Extract the [x, y] coordinate from the center of the cell holding the provided text.  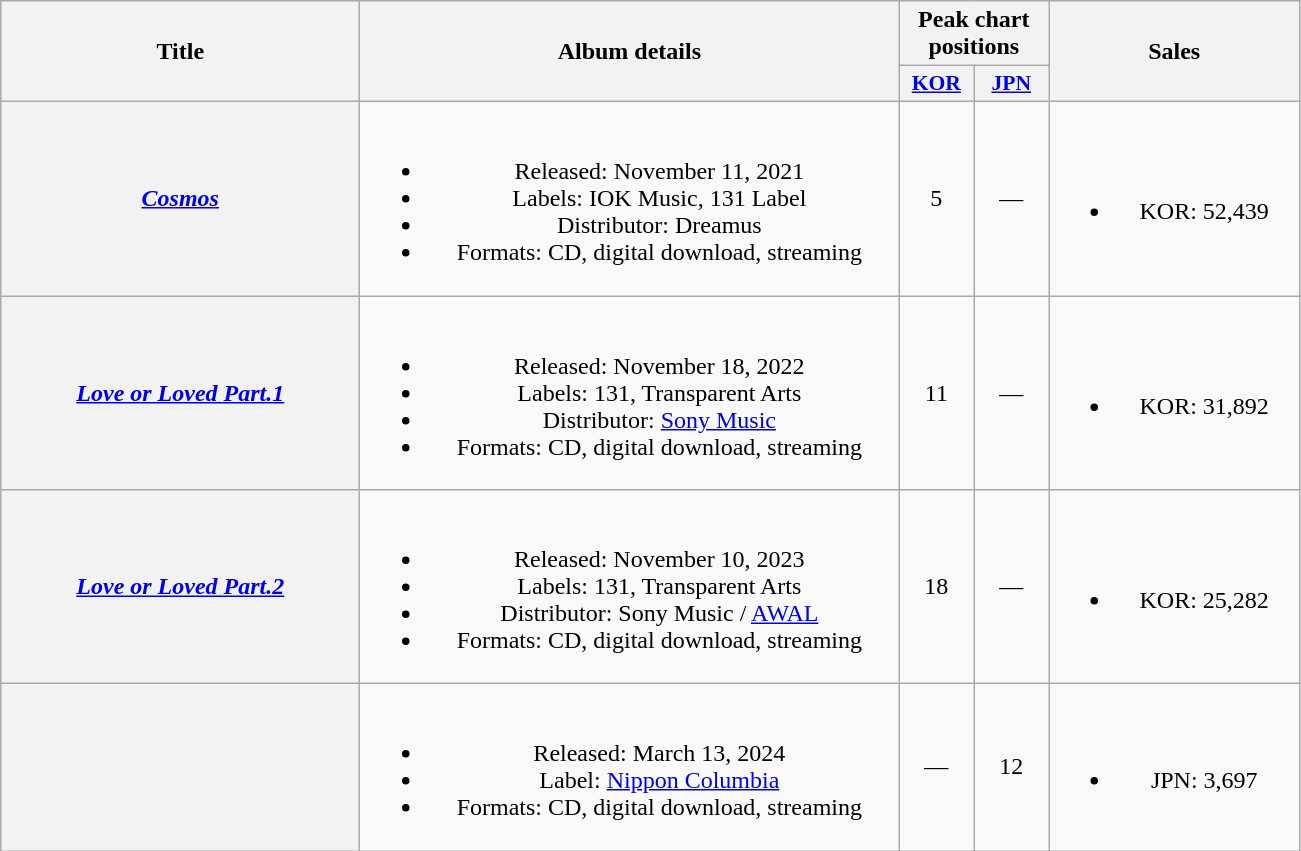
Cosmos [180, 198]
JPN [1012, 84]
Peak chart positions [974, 34]
JPN: 3,697 [1174, 768]
KOR: 52,439 [1174, 198]
18 [936, 587]
Released: November 18, 2022Labels: 131, Transparent ArtsDistributor: Sony MusicFormats: CD, digital download, streaming [630, 393]
Title [180, 52]
Sales [1174, 52]
5 [936, 198]
KOR: 31,892 [1174, 393]
11 [936, 393]
KOR: 25,282 [1174, 587]
Released: November 10, 2023Labels: 131, Transparent ArtsDistributor: Sony Music / AWALFormats: CD, digital download, streaming [630, 587]
KOR [936, 84]
12 [1012, 768]
Album details [630, 52]
Love or Loved Part.1 [180, 393]
Released: March 13, 2024Label: Nippon ColumbiaFormats: CD, digital download, streaming [630, 768]
Love or Loved Part.2 [180, 587]
Released: November 11, 2021Labels: IOK Music, 131 LabelDistributor: DreamusFormats: CD, digital download, streaming [630, 198]
